Provide the [X, Y] coordinate of the cell's center where the given text is located.  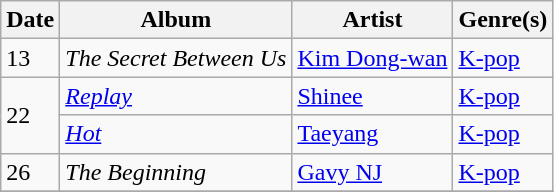
Replay [176, 96]
Hot [176, 134]
Taeyang [372, 134]
26 [30, 172]
Album [176, 20]
Artist [372, 20]
Kim Dong-wan [372, 58]
13 [30, 58]
Shinee [372, 96]
22 [30, 115]
Gavy NJ [372, 172]
The Beginning [176, 172]
The Secret Between Us [176, 58]
Date [30, 20]
Genre(s) [503, 20]
